Pinpoint the cell where the given text exists, returning its (x, y) midpoint coordinate. 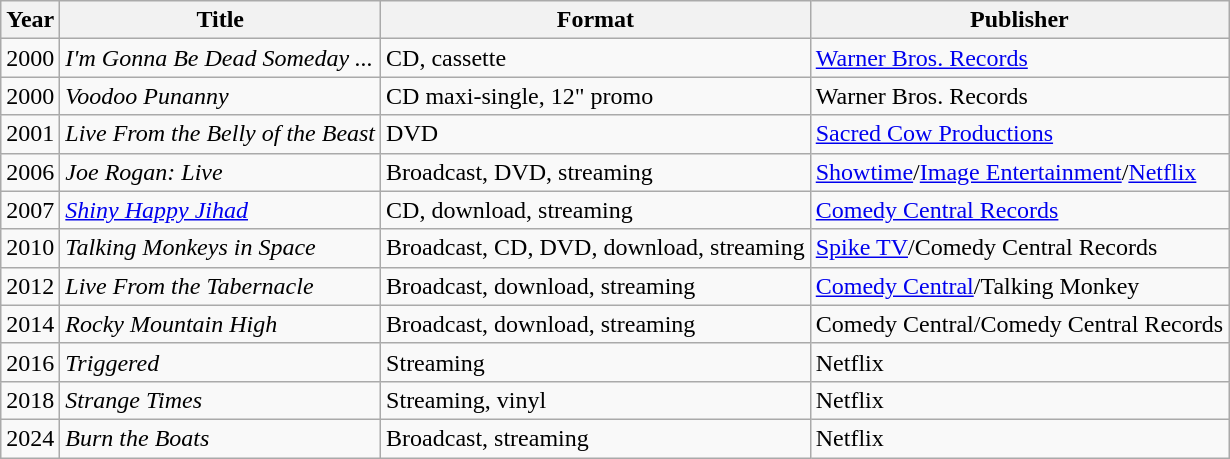
Streaming (596, 362)
Burn the Boats (220, 438)
2024 (30, 438)
Format (596, 20)
Comedy Central/Talking Monkey (1019, 286)
Strange Times (220, 400)
2001 (30, 134)
I'm Gonna Be Dead Someday ... (220, 58)
2010 (30, 248)
Title (220, 20)
2006 (30, 172)
2014 (30, 324)
CD, cassette (596, 58)
Broadcast, streaming (596, 438)
Talking Monkeys in Space (220, 248)
Publisher (1019, 20)
Spike TV/Comedy Central Records (1019, 248)
CD maxi-single, 12" promo (596, 96)
Year (30, 20)
Live From the Tabernacle (220, 286)
Voodoo Punanny (220, 96)
Rocky Mountain High (220, 324)
DVD (596, 134)
2007 (30, 210)
Joe Rogan: Live (220, 172)
2018 (30, 400)
Streaming, vinyl (596, 400)
CD, download, streaming (596, 210)
Sacred Cow Productions (1019, 134)
Comedy Central/Comedy Central Records (1019, 324)
Showtime/Image Entertainment/Netflix (1019, 172)
Broadcast, DVD, streaming (596, 172)
2012 (30, 286)
Broadcast, CD, DVD, download, streaming (596, 248)
2016 (30, 362)
Triggered (220, 362)
Live From the Belly of the Beast (220, 134)
Shiny Happy Jihad (220, 210)
Comedy Central Records (1019, 210)
